Output the (X, Y) coordinate of the center of the cell containing the given text.  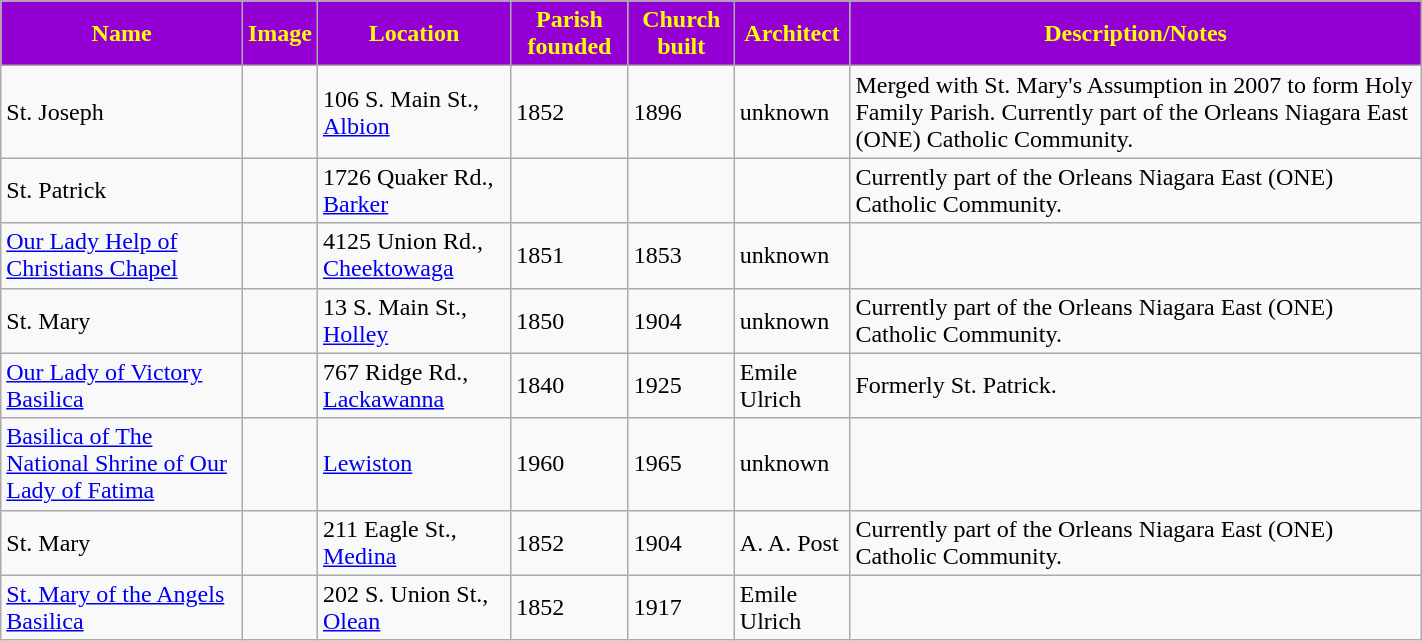
767 Ridge Rd., Lackawanna (414, 386)
202 S. Union St., Olean (414, 608)
Architect (792, 34)
1726 Quaker Rd., Barker (414, 190)
1853 (681, 256)
1960 (570, 464)
Name (122, 34)
4125 Union Rd., Cheektowaga (414, 256)
211 Eagle St., Medina (414, 542)
1896 (681, 112)
Parish founded (570, 34)
1965 (681, 464)
St. Patrick (122, 190)
St. Joseph (122, 112)
Merged with St. Mary's Assumption in 2007 to form Holy Family Parish. Currently part of the Orleans Niagara East (ONE) Catholic Community. (1136, 112)
Lewiston (414, 464)
106 S. Main St., Albion (414, 112)
1840 (570, 386)
A. A. Post (792, 542)
Formerly St. Patrick. (1136, 386)
Description/Notes (1136, 34)
Image (280, 34)
Location (414, 34)
1917 (681, 608)
Basilica of The National Shrine of Our Lady of Fatima (122, 464)
Our Lady of Victory Basilica (122, 386)
13 S. Main St., Holley (414, 320)
1850 (570, 320)
1851 (570, 256)
Church built (681, 34)
Our Lady Help of Christians Chapel (122, 256)
1925 (681, 386)
St. Mary of the Angels Basilica (122, 608)
